Detect which cell encompasses the target text, then output its (X, Y) center coordinate. 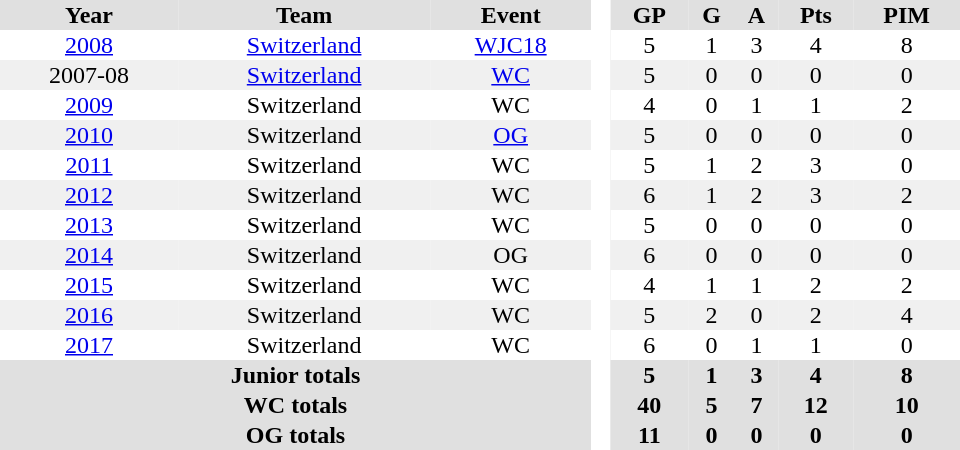
2017 (89, 345)
2011 (89, 165)
2015 (89, 285)
12 (816, 405)
2008 (89, 45)
2007-08 (89, 75)
WC totals (296, 405)
Junior totals (296, 375)
Team (304, 15)
A (757, 15)
2016 (89, 315)
2014 (89, 255)
OG totals (296, 435)
Pts (816, 15)
G (711, 15)
GP (649, 15)
2010 (89, 135)
11 (649, 435)
WJC18 (510, 45)
PIM (906, 15)
2012 (89, 195)
10 (906, 405)
Year (89, 15)
Event (510, 15)
40 (649, 405)
2013 (89, 225)
7 (757, 405)
2009 (89, 105)
